Find where the given text appears and provide that cell's center as (x, y) coordinate. 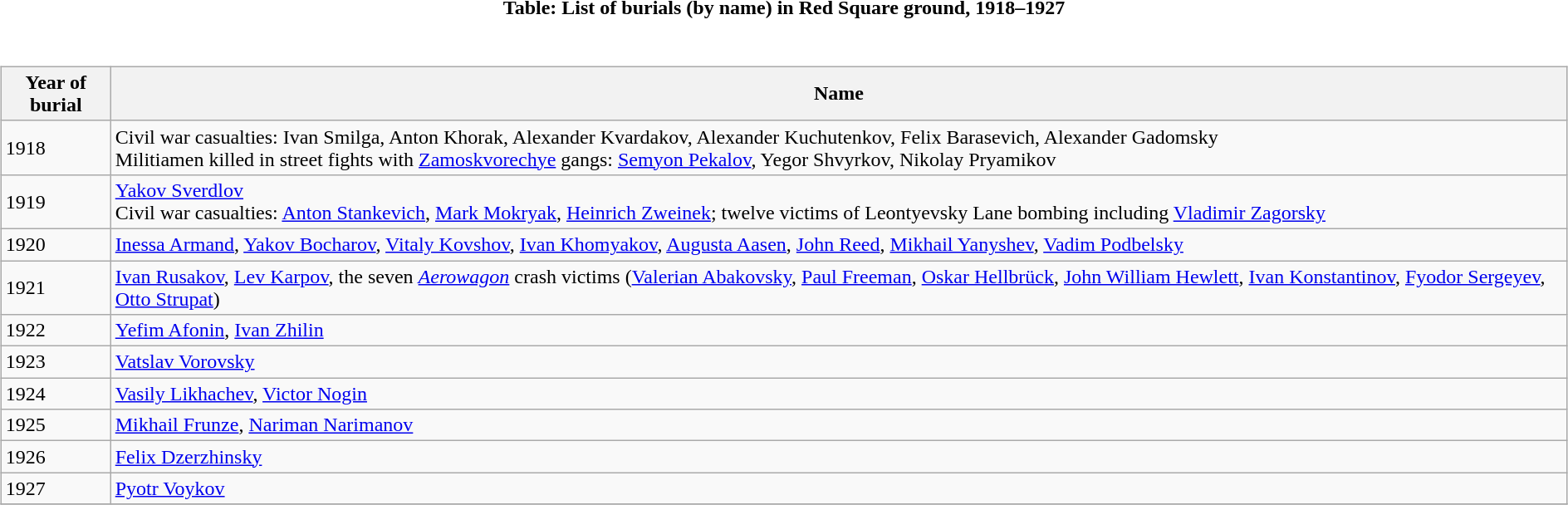
1919 (56, 201)
Vasily Likhachev, Victor Nogin (839, 394)
Name (839, 93)
1924 (56, 394)
Year ofburial (56, 93)
1927 (56, 488)
Felix Dzerzhinsky (839, 457)
1918 (56, 148)
Vatslav Vorovsky (839, 362)
1922 (56, 331)
Pyotr Voykov (839, 488)
Yefim Afonin, Ivan Zhilin (839, 331)
1925 (56, 425)
Mikhail Frunze, Nariman Narimanov (839, 425)
Inessa Armand, Yakov Bocharov, Vitaly Kovshov, Ivan Khomyakov, Augusta Aasen, John Reed, Mikhail Yanyshev, Vadim Podbelsky (839, 244)
1920 (56, 244)
1923 (56, 362)
1926 (56, 457)
1921 (56, 287)
